For the text-containing cell, return its midpoint in [X, Y] coordinate format. 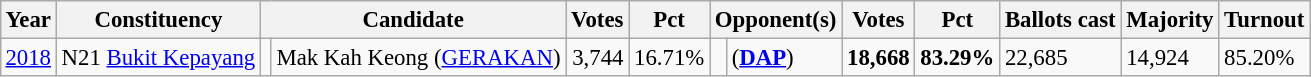
16.71% [670, 57]
14,924 [1170, 57]
Year [28, 20]
Mak Kah Keong (GERAKAN) [418, 57]
18,668 [878, 57]
(DAP) [784, 57]
85.20% [1264, 57]
Turnout [1264, 20]
Constituency [158, 20]
2018 [28, 57]
Majority [1170, 20]
3,744 [598, 57]
N21 Bukit Kepayang [158, 57]
83.29% [958, 57]
22,685 [1060, 57]
Opponent(s) [776, 20]
Candidate [414, 20]
Ballots cast [1060, 20]
